Pinpoint the cell where the given text exists, returning its (x, y) midpoint coordinate. 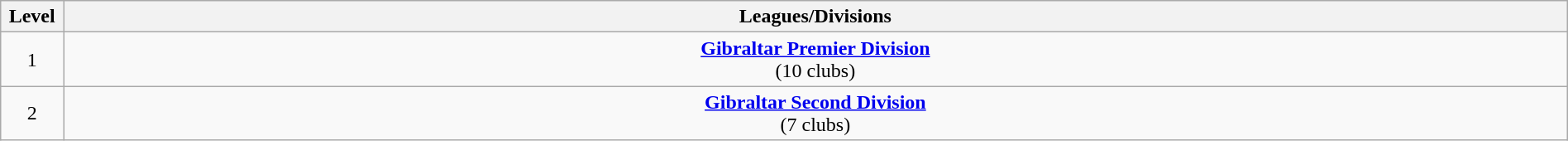
Gibraltar Second Division(7 clubs) (815, 113)
Level (32, 17)
Gibraltar Premier Division(10 clubs) (815, 60)
Leagues/Divisions (815, 17)
1 (32, 60)
2 (32, 113)
